Return the (x, y) coordinate for the center point of the cell that contains the specified text.  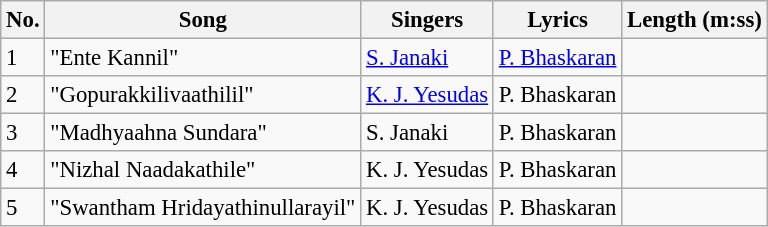
1 (23, 58)
Lyrics (557, 20)
"Ente Kannil" (203, 58)
Song (203, 20)
4 (23, 170)
"Gopurakkilivaathilil" (203, 95)
"Nizhal Naadakathile" (203, 170)
3 (23, 133)
"Madhyaahna Sundara" (203, 133)
Length (m:ss) (694, 20)
"Swantham Hridayathinullarayil" (203, 208)
5 (23, 208)
No. (23, 20)
Singers (428, 20)
2 (23, 95)
